Scan for the cell matching the given text and deliver its [X, Y] coordinate at center. 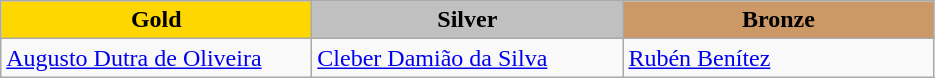
Silver [468, 20]
Bronze [778, 20]
Cleber Damião da Silva [468, 58]
Rubén Benítez [778, 58]
Gold [156, 20]
Augusto Dutra de Oliveira [156, 58]
